Extract the (X, Y) coordinate from the center of the cell holding the provided text.  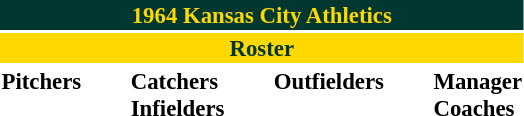
1964 Kansas City Athletics (262, 15)
Roster (262, 48)
